Output the (X, Y) coordinate of the center of the cell containing the given text.  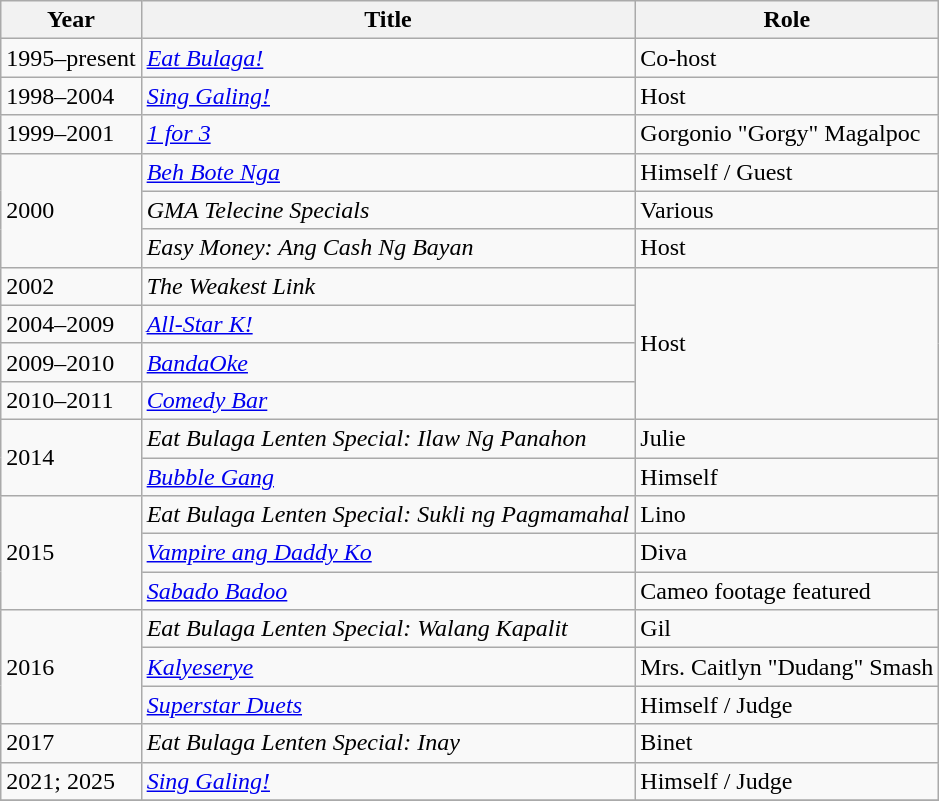
2021; 2025 (71, 781)
2009–2010 (71, 362)
Eat Bulaga Lenten Special: Inay (388, 743)
Binet (787, 743)
1998–2004 (71, 96)
Kalyeserye (388, 667)
Cameo footage featured (787, 591)
Lino (787, 515)
2016 (71, 667)
Superstar Duets (388, 705)
Eat Bulaga Lenten Special: Sukli ng Pagmamahal (388, 515)
Gil (787, 629)
2015 (71, 553)
Vampire ang Daddy Ko (388, 553)
Julie (787, 438)
Title (388, 20)
Bubble Gang (388, 477)
Himself (787, 477)
BandaOke (388, 362)
2010–2011 (71, 400)
The Weakest Link (388, 286)
Gorgonio "Gorgy" Magalpoc (787, 134)
Beh Bote Nga (388, 172)
All-Star K! (388, 324)
1 for 3 (388, 134)
Various (787, 210)
2004–2009 (71, 324)
Year (71, 20)
Easy Money: Ang Cash Ng Bayan (388, 248)
2014 (71, 457)
Comedy Bar (388, 400)
Role (787, 20)
Himself / Guest (787, 172)
Eat Bulaga! (388, 58)
Eat Bulaga Lenten Special: Walang Kapalit (388, 629)
2002 (71, 286)
Mrs. Caitlyn "Dudang" Smash (787, 667)
Co-host (787, 58)
2000 (71, 210)
1995–present (71, 58)
2017 (71, 743)
1999–2001 (71, 134)
GMA Telecine Specials (388, 210)
Sabado Badoo (388, 591)
Eat Bulaga Lenten Special: Ilaw Ng Panahon (388, 438)
Diva (787, 553)
